Return the [X, Y] coordinate for the center point of the cell that contains the specified text.  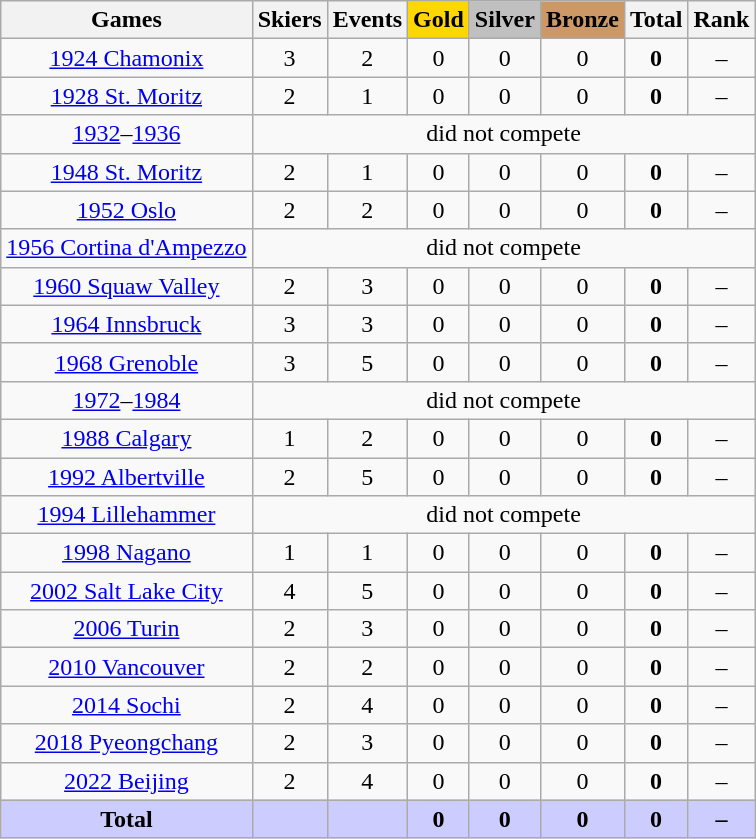
Events [367, 20]
1994 Lillehammer [126, 515]
2018 Pyeongchang [126, 743]
1968 Grenoble [126, 362]
Silver [504, 20]
1932–1936 [126, 134]
1998 Nagano [126, 553]
Skiers [290, 20]
1972–1984 [126, 400]
2006 Turin [126, 629]
Gold [439, 20]
2014 Sochi [126, 705]
Rank [722, 20]
2002 Salt Lake City [126, 591]
1964 Innsbruck [126, 324]
Games [126, 20]
1924 Chamonix [126, 58]
1960 Squaw Valley [126, 286]
2022 Beijing [126, 781]
1952 Oslo [126, 210]
1948 St. Moritz [126, 172]
1992 Albertville [126, 477]
1988 Calgary [126, 438]
Bronze [582, 20]
2010 Vancouver [126, 667]
1928 St. Moritz [126, 96]
1956 Cortina d'Ampezzo [126, 248]
